Provide the (x, y) coordinate of the cell's center where the given text is located.  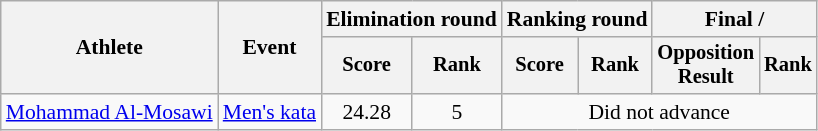
OppositionResult (706, 66)
Athlete (110, 48)
24.28 (366, 112)
Final / (734, 19)
Did not advance (660, 112)
Ranking round (578, 19)
Mohammad Al-Mosawi (110, 112)
Event (270, 48)
Elimination round (412, 19)
Men's kata (270, 112)
5 (456, 112)
